Identify which cell holds the provided text, then report its [X, Y] central coordinate. 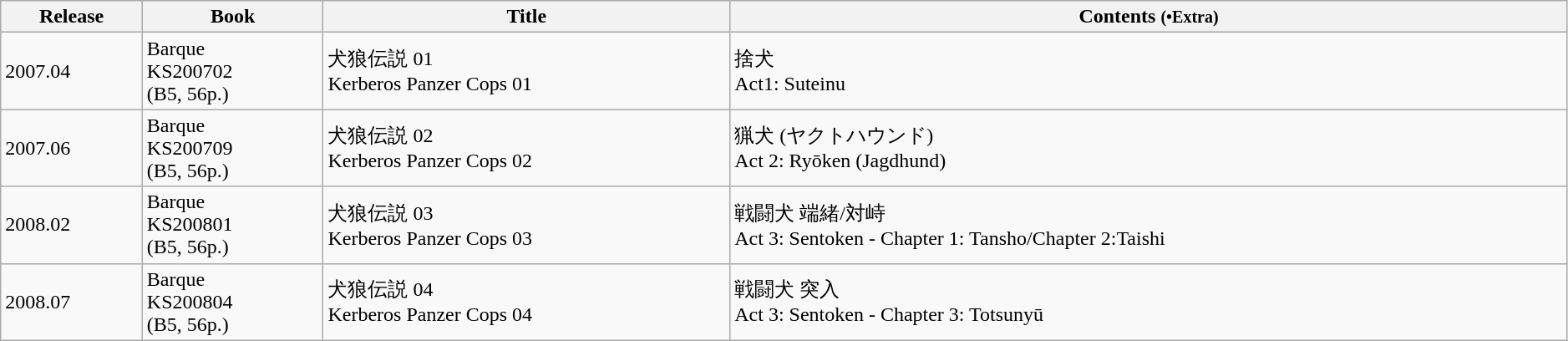
Book [232, 17]
2007.04 [72, 71]
戦闘犬 端緒/対峙Act 3: Sentoken - Chapter 1: Tansho/Chapter 2:Taishi [1149, 225]
2008.07 [72, 302]
犬狼伝説 03Kerberos Panzer Cops 03 [526, 225]
犬狼伝説 01Kerberos Panzer Cops 01 [526, 71]
Title [526, 17]
犬狼伝説 04Kerberos Panzer Cops 04 [526, 302]
戦闘犬 突入Act 3: Sentoken - Chapter 3: Totsunyū [1149, 302]
Contents (•Extra) [1149, 17]
2008.02 [72, 225]
BarqueKS200702(B5, 56p.) [232, 71]
犬狼伝説 02Kerberos Panzer Cops 02 [526, 148]
2007.06 [72, 148]
猟犬 (ヤクトハウンド)Act 2: Ryōken (Jagdhund) [1149, 148]
捨犬Act1: Suteinu [1149, 71]
BarqueKS200709(B5, 56p.) [232, 148]
Release [72, 17]
BarqueKS200801(B5, 56p.) [232, 225]
BarqueKS200804(B5, 56p.) [232, 302]
